Output the (x, y) coordinate of the center of the cell containing the given text.  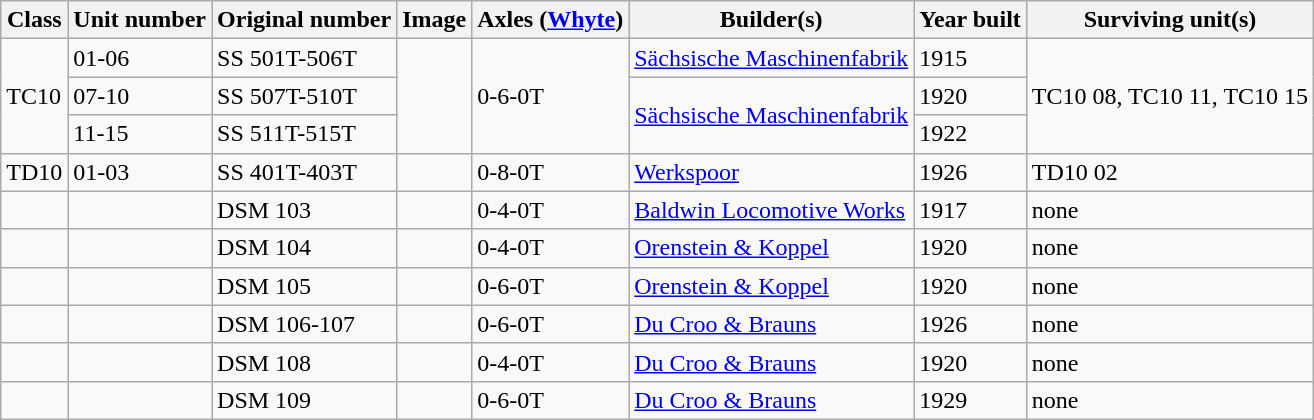
11-15 (140, 134)
Class (34, 20)
Axles (Whyte) (550, 20)
DSM 109 (304, 400)
SS 507T-510T (304, 96)
1917 (970, 210)
Unit number (140, 20)
DSM 105 (304, 286)
01-03 (140, 172)
DSM 108 (304, 362)
Year built (970, 20)
DSM 103 (304, 210)
1929 (970, 400)
Image (434, 20)
DSM 106-107 (304, 324)
1922 (970, 134)
TC10 (34, 96)
TD10 (34, 172)
SS 511T-515T (304, 134)
TD10 02 (1170, 172)
1915 (970, 58)
SS 401T-403T (304, 172)
07-10 (140, 96)
SS 501T-506T (304, 58)
TC10 08, TC10 11, TC10 15 (1170, 96)
0-8-0T (550, 172)
Original number (304, 20)
Builder(s) (772, 20)
DSM 104 (304, 248)
Werkspoor (772, 172)
Baldwin Locomotive Works (772, 210)
01-06 (140, 58)
Surviving unit(s) (1170, 20)
